Provide the [X, Y] coordinate of the cell's center where the given text is located.  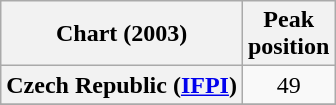
49 [288, 85]
Peakposition [288, 34]
Czech Republic (IFPI) [122, 85]
Chart (2003) [122, 34]
